Pinpoint the cell where the given text exists, returning its [x, y] midpoint coordinate. 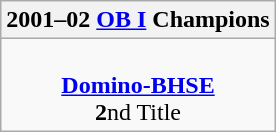
Domino-BHSE2nd Title [138, 85]
2001–02 OB I Champions [138, 20]
